Return [x, y] of the center of cell containing provided text 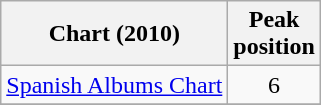
6 [274, 85]
Peakposition [274, 34]
Chart (2010) [114, 34]
Spanish Albums Chart [114, 85]
